For the text-containing cell, return its midpoint in [X, Y] coordinate format. 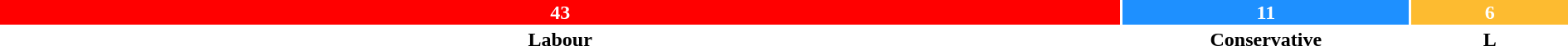
43 [560, 12]
6 [1490, 12]
11 [1266, 12]
